Extract the (x, y) coordinate from the center of the cell holding the provided text.  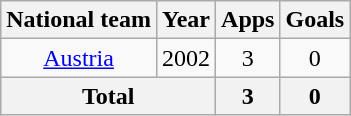
Total (108, 96)
Year (186, 20)
Goals (315, 20)
Austria (79, 58)
2002 (186, 58)
Apps (248, 20)
National team (79, 20)
